Detect which cell encompasses the target text, then output its [X, Y] center coordinate. 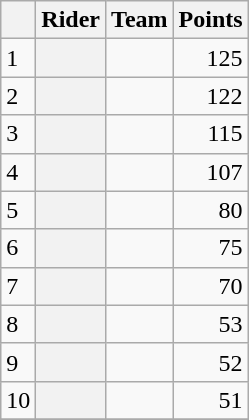
53 [210, 324]
122 [210, 96]
125 [210, 58]
8 [18, 324]
10 [18, 400]
107 [210, 172]
75 [210, 248]
7 [18, 286]
5 [18, 210]
51 [210, 400]
115 [210, 134]
2 [18, 96]
3 [18, 134]
52 [210, 362]
Team [140, 20]
70 [210, 286]
80 [210, 210]
1 [18, 58]
9 [18, 362]
6 [18, 248]
4 [18, 172]
Rider [71, 20]
Points [210, 20]
